Provide the (x, y) coordinate of the cell's center where the given text is located.  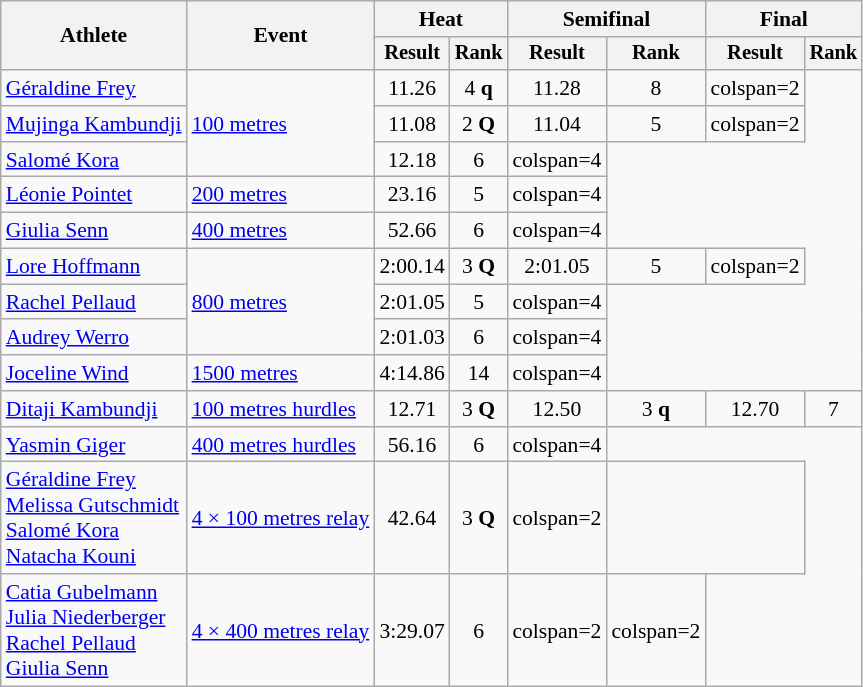
3 q (656, 409)
Heat (440, 19)
11.04 (556, 124)
2:00.14 (412, 267)
Final (784, 19)
3:29.07 (412, 630)
4 × 100 metres relay (281, 518)
100 metres hurdles (281, 409)
1500 metres (281, 373)
400 metres (281, 231)
Géraldine Frey (94, 88)
52.66 (412, 231)
12.70 (754, 409)
56.16 (412, 445)
Event (281, 36)
12.18 (412, 160)
11.28 (556, 88)
11.08 (412, 124)
Rachel Pellaud (94, 302)
200 metres (281, 195)
4 q (479, 88)
Semifinal (606, 19)
2 Q (479, 124)
Léonie Pointet (94, 195)
Géraldine FreyMelissa GutschmidtSalomé KoraNatacha Kouni (94, 518)
14 (479, 373)
Audrey Werro (94, 338)
Ditaji Kambundji (94, 409)
Giulia Senn (94, 231)
Catia GubelmannJulia NiederbergerRachel PellaudGiulia Senn (94, 630)
Salomé Kora (94, 160)
100 metres (281, 124)
12.71 (412, 409)
800 metres (281, 302)
12.50 (556, 409)
Lore Hoffmann (94, 267)
Mujinga Kambundji (94, 124)
42.64 (412, 518)
4:14.86 (412, 373)
Joceline Wind (94, 373)
4 × 400 metres relay (281, 630)
Yasmin Giger (94, 445)
8 (656, 88)
2:01.03 (412, 338)
11.26 (412, 88)
400 metres hurdles (281, 445)
23.16 (412, 195)
7 (834, 409)
Athlete (94, 36)
